Pinpoint the cell where the given text exists, returning its (X, Y) midpoint coordinate. 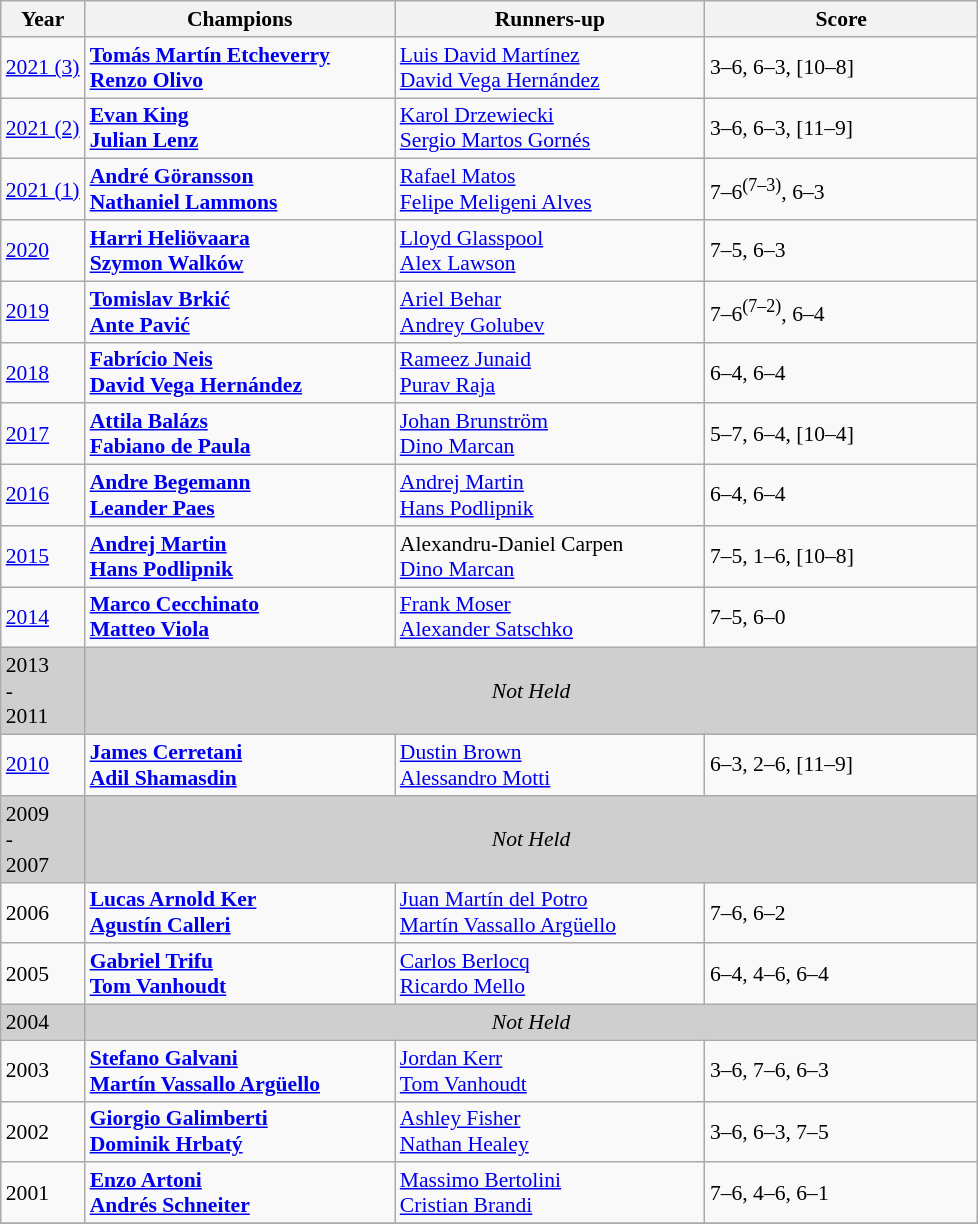
Ashley Fisher Nathan Healey (550, 1132)
6–3, 2–6, [11–9] (842, 766)
Tomás Martín Etcheverry Renzo Olivo (240, 68)
3–6, 6–3, [11–9] (842, 128)
2005 (43, 974)
3–6, 6–3, 7–5 (842, 1132)
2009-2007 (43, 840)
2003 (43, 1070)
7–6, 4–6, 6–1 (842, 1194)
Ariel Behar Andrey Golubev (550, 312)
2002 (43, 1132)
Enzo Artoni Andrés Schneiter (240, 1194)
7–5, 1–6, [10–8] (842, 556)
Luis David Martínez David Vega Hernández (550, 68)
Marco Cecchinato Matteo Viola (240, 618)
Rafael Matos Felipe Meligeni Alves (550, 190)
7–6(7–3), 6–3 (842, 190)
Lucas Arnold Ker Agustín Calleri (240, 912)
2019 (43, 312)
7–5, 6–3 (842, 250)
Attila Balázs Fabiano de Paula (240, 434)
Score (842, 19)
Andre Begemann Leander Paes (240, 496)
Juan Martín del Potro Martín Vassallo Argüello (550, 912)
James Cerretani Adil Shamasdin (240, 766)
Giorgio Galimberti Dominik Hrbatý (240, 1132)
7–5, 6–0 (842, 618)
2016 (43, 496)
2006 (43, 912)
Johan Brunström Dino Marcan (550, 434)
2014 (43, 618)
Frank Moser Alexander Satschko (550, 618)
Fabrício Neis David Vega Hernández (240, 372)
Karol Drzewiecki Sergio Martos Gornés (550, 128)
2004 (43, 1023)
2020 (43, 250)
Year (43, 19)
7–6(7–2), 6–4 (842, 312)
Dustin Brown Alessandro Motti (550, 766)
3–6, 6–3, [10–8] (842, 68)
2013-2011 (43, 692)
Harri Heliövaara Szymon Walków (240, 250)
2021 (2) (43, 128)
Stefano Galvani Martín Vassallo Argüello (240, 1070)
André Göransson Nathaniel Lammons (240, 190)
2017 (43, 434)
2001 (43, 1194)
Lloyd Glasspool Alex Lawson (550, 250)
Evan King Julian Lenz (240, 128)
6–4, 4–6, 6–4 (842, 974)
Gabriel Trifu Tom Vanhoudt (240, 974)
Tomislav Brkić Ante Pavić (240, 312)
Runners-up (550, 19)
3–6, 7–6, 6–3 (842, 1070)
Carlos Berlocq Ricardo Mello (550, 974)
2018 (43, 372)
7–6, 6–2 (842, 912)
Rameez Junaid Purav Raja (550, 372)
2010 (43, 766)
2015 (43, 556)
Jordan Kerr Tom Vanhoudt (550, 1070)
Alexandru-Daniel Carpen Dino Marcan (550, 556)
Massimo Bertolini Cristian Brandi (550, 1194)
Champions (240, 19)
2021 (3) (43, 68)
5–7, 6–4, [10–4] (842, 434)
2021 (1) (43, 190)
